Extract the [X, Y] coordinate from the center of the cell holding the provided text.  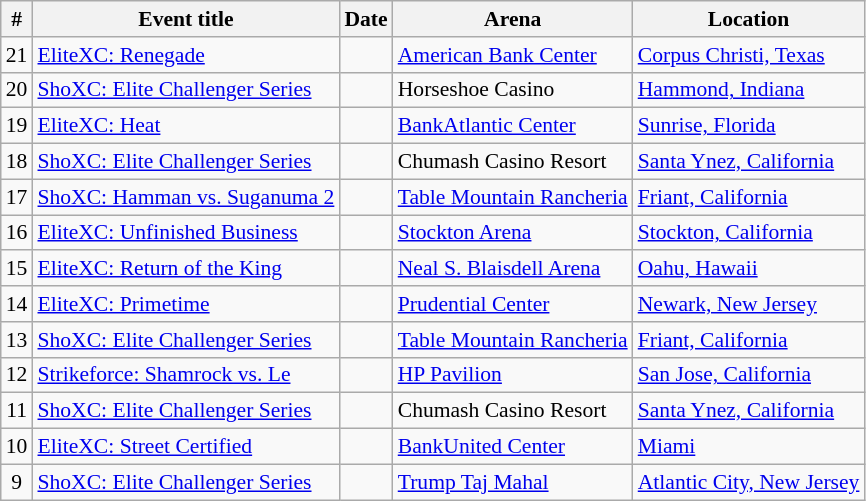
Event title [186, 19]
BankUnited Center [513, 447]
Atlantic City, New Jersey [749, 482]
9 [17, 482]
BankAtlantic Center [513, 126]
Location [749, 19]
ShoXC: Hamman vs. Suganuma 2 [186, 197]
Newark, New Jersey [749, 304]
EliteXC: Street Certified [186, 447]
20 [17, 90]
San Jose, California [749, 375]
Prudential Center [513, 304]
Sunrise, Florida [749, 126]
EliteXC: Return of the King [186, 269]
10 [17, 447]
Horseshoe Casino [513, 90]
Oahu, Hawaii [749, 269]
19 [17, 126]
14 [17, 304]
Arena [513, 19]
Corpus Christi, Texas [749, 55]
EliteXC: Unfinished Business [186, 233]
American Bank Center [513, 55]
17 [17, 197]
Stockton, California [749, 233]
Strikeforce: Shamrock vs. Le [186, 375]
# [17, 19]
HP Pavilion [513, 375]
Neal S. Blaisdell Arena [513, 269]
11 [17, 411]
EliteXC: Heat [186, 126]
18 [17, 162]
Stockton Arena [513, 233]
12 [17, 375]
15 [17, 269]
Hammond, Indiana [749, 90]
EliteXC: Primetime [186, 304]
EliteXC: Renegade [186, 55]
Miami [749, 447]
21 [17, 55]
Date [366, 19]
Trump Taj Mahal [513, 482]
13 [17, 340]
16 [17, 233]
